Pinpoint the cell where the given text exists, returning its (x, y) midpoint coordinate. 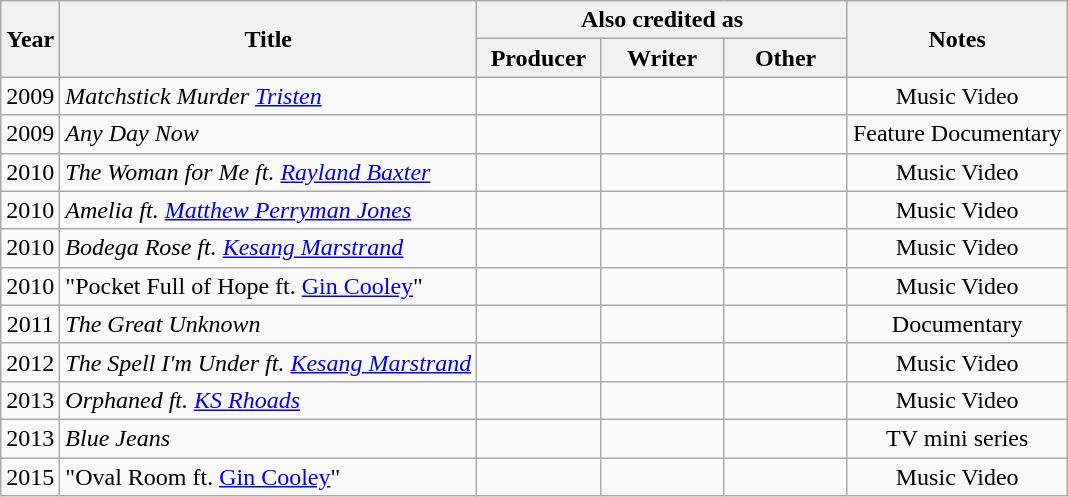
Title (268, 39)
Also credited as (662, 20)
Producer (539, 58)
The Woman for Me ft. Rayland Baxter (268, 172)
Bodega Rose ft. Kesang Marstrand (268, 248)
"Pocket Full of Hope ft. Gin Cooley" (268, 286)
Matchstick Murder Tristen (268, 96)
2011 (30, 324)
The Great Unknown (268, 324)
Feature Documentary (957, 134)
Orphaned ft. KS Rhoads (268, 400)
Any Day Now (268, 134)
2015 (30, 477)
Other (786, 58)
TV mini series (957, 438)
The Spell I'm Under ft. Kesang Marstrand (268, 362)
Amelia ft. Matthew Perryman Jones (268, 210)
Blue Jeans (268, 438)
Documentary (957, 324)
"Oval Room ft. Gin Cooley" (268, 477)
2012 (30, 362)
Writer (662, 58)
Notes (957, 39)
Year (30, 39)
